Output the (x, y) coordinate of the center of the cell containing the given text.  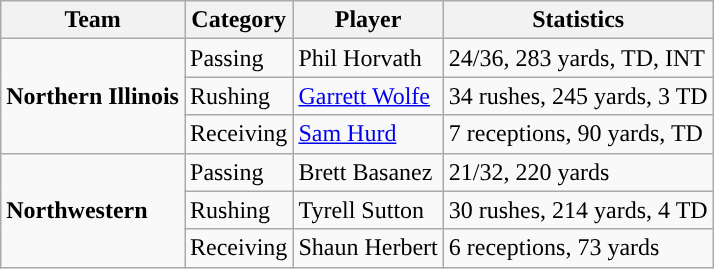
Player (368, 20)
34 rushes, 245 yards, 3 TD (578, 96)
Garrett Wolfe (368, 96)
Sam Hurd (368, 134)
Tyrell Sutton (368, 210)
Brett Basanez (368, 172)
Statistics (578, 20)
Northwestern (93, 210)
Phil Horvath (368, 58)
Northern Illinois (93, 96)
6 receptions, 73 yards (578, 248)
Team (93, 20)
21/32, 220 yards (578, 172)
24/36, 283 yards, TD, INT (578, 58)
7 receptions, 90 yards, TD (578, 134)
30 rushes, 214 yards, 4 TD (578, 210)
Category (238, 20)
Shaun Herbert (368, 248)
